Extract the [X, Y] coordinate from the center of the cell holding the provided text.  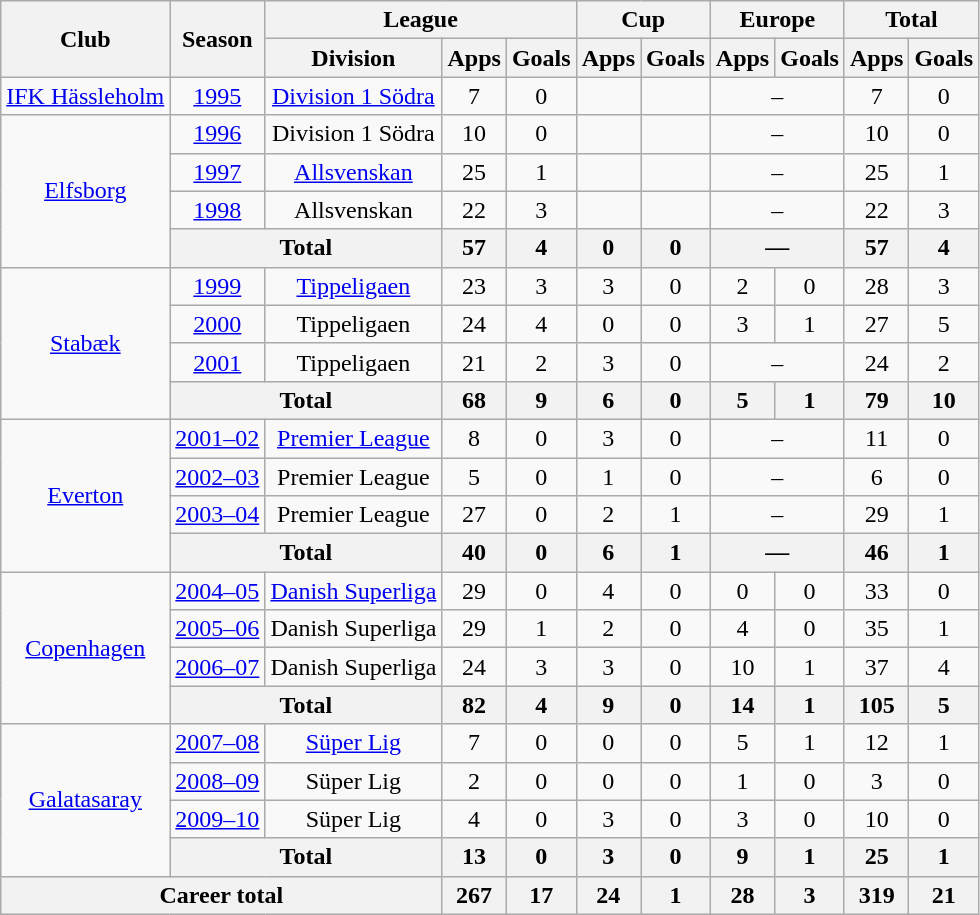
League [420, 20]
2001–02 [218, 438]
2009–10 [218, 819]
1996 [218, 134]
1999 [218, 286]
2007–08 [218, 743]
Career total [222, 895]
68 [474, 400]
82 [474, 705]
2002–03 [218, 477]
Copenhagen [86, 648]
Europe [777, 20]
2004–05 [218, 591]
Galatasaray [86, 800]
40 [474, 553]
13 [474, 857]
2003–04 [218, 515]
2008–09 [218, 781]
2000 [218, 324]
1995 [218, 96]
IFK Hässleholm [86, 96]
Division [354, 58]
37 [876, 667]
319 [876, 895]
1998 [218, 210]
Cup [643, 20]
Stabæk [86, 343]
Club [86, 39]
2005–06 [218, 629]
35 [876, 629]
8 [474, 438]
14 [742, 705]
Season [218, 39]
17 [541, 895]
267 [474, 895]
11 [876, 438]
79 [876, 400]
12 [876, 743]
Everton [86, 495]
46 [876, 553]
23 [474, 286]
Elfsborg [86, 191]
2006–07 [218, 667]
1997 [218, 172]
33 [876, 591]
105 [876, 705]
2001 [218, 362]
